Pinpoint the cell where the given text exists, returning its [x, y] midpoint coordinate. 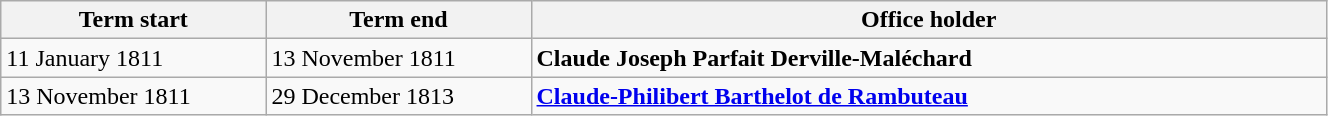
Term start [134, 20]
Claude Joseph Parfait Derville-Maléchard [928, 58]
Office holder [928, 20]
Claude-Philibert Barthelot de Rambuteau [928, 96]
29 December 1813 [398, 96]
11 January 1811 [134, 58]
Term end [398, 20]
